Output the [x, y] coordinate of the center of the cell containing the given text.  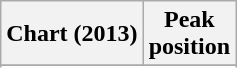
Peakposition [189, 34]
Chart (2013) [72, 34]
